Locate the cell with the specified text and output its [X, Y] center coordinate. 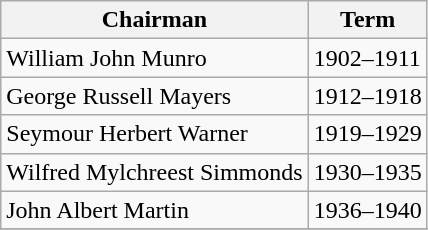
George Russell Mayers [154, 96]
William John Munro [154, 58]
Seymour Herbert Warner [154, 134]
Wilfred Mylchreest Simmonds [154, 172]
Chairman [154, 20]
1912–1918 [368, 96]
John Albert Martin [154, 210]
Term [368, 20]
1936–1940 [368, 210]
1930–1935 [368, 172]
1919–1929 [368, 134]
1902–1911 [368, 58]
